Find where the given text appears and provide that cell's center as (x, y) coordinate. 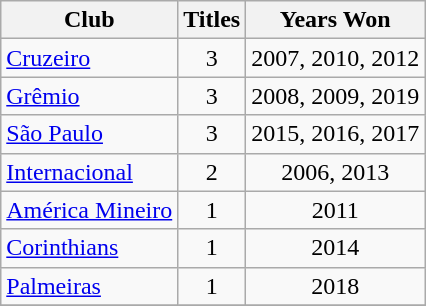
2 (212, 172)
2015, 2016, 2017 (336, 134)
Internacional (90, 172)
2006, 2013 (336, 172)
Corinthians (90, 248)
Palmeiras (90, 286)
2018 (336, 286)
2014 (336, 248)
2011 (336, 210)
Cruzeiro (90, 58)
Years Won (336, 20)
2008, 2009, 2019 (336, 96)
São Paulo (90, 134)
Club (90, 20)
2007, 2010, 2012 (336, 58)
Titles (212, 20)
América Mineiro (90, 210)
Grêmio (90, 96)
